Output the (X, Y) coordinate of the center of the cell containing the given text.  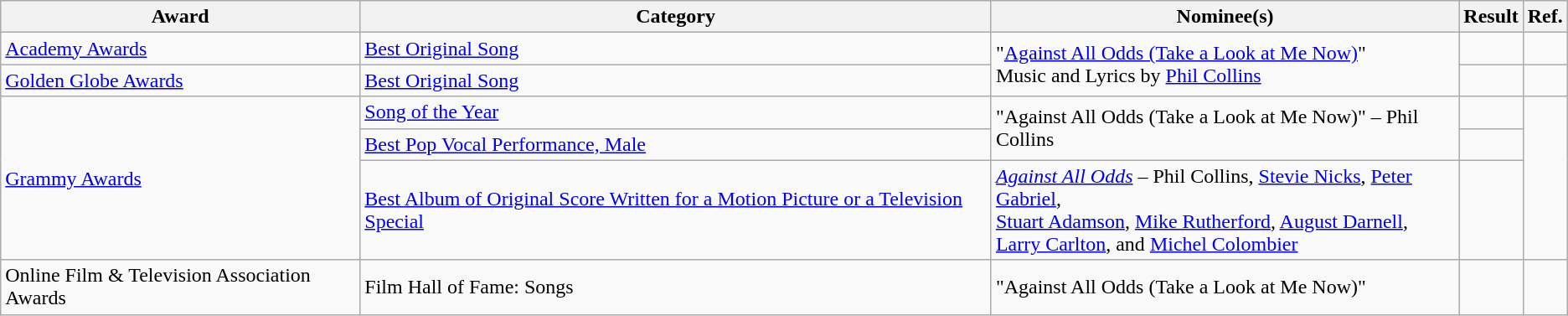
"Against All Odds (Take a Look at Me Now)" (1225, 287)
Ref. (1545, 17)
Award (181, 17)
Result (1491, 17)
Category (676, 17)
Best Pop Vocal Performance, Male (676, 144)
Best Album of Original Score Written for a Motion Picture or a Television Special (676, 210)
Academy Awards (181, 49)
Grammy Awards (181, 178)
Song of the Year (676, 112)
"Against All Odds (Take a Look at Me Now)" Music and Lyrics by Phil Collins (1225, 65)
Nominee(s) (1225, 17)
Film Hall of Fame: Songs (676, 287)
Online Film & Television Association Awards (181, 287)
"Against All Odds (Take a Look at Me Now)" – Phil Collins (1225, 128)
Against All Odds – Phil Collins, Stevie Nicks, Peter Gabriel, Stuart Adamson, Mike Rutherford, August Darnell, Larry Carlton, and Michel Colombier (1225, 210)
Golden Globe Awards (181, 80)
